From the cell containing the given text, extract its center point as [x, y] coordinate. 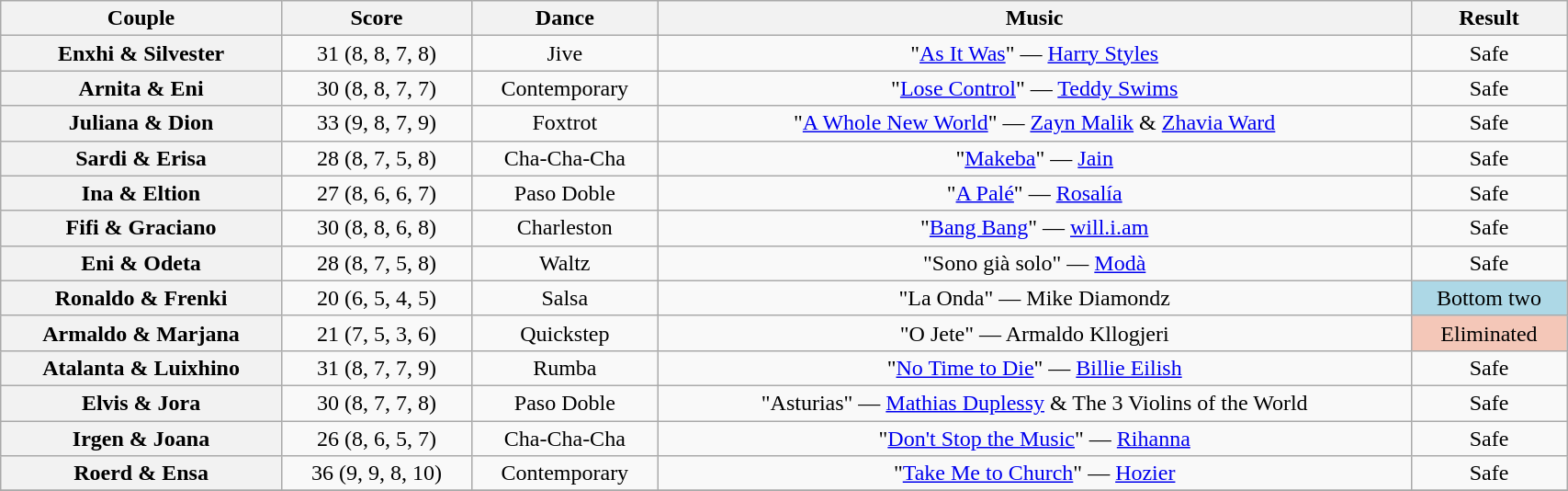
Sardi & Erisa [141, 158]
27 (8, 6, 6, 7) [377, 193]
30 (8, 7, 7, 8) [377, 403]
"No Time to Die" — Billie Eilish [1034, 368]
Arnita & Eni [141, 88]
Fifi & Graciano [141, 228]
"As It Was" — Harry Styles [1034, 53]
Waltz [564, 263]
Salsa [564, 298]
"Makeba" — Jain [1034, 158]
30 (8, 8, 7, 7) [377, 88]
"Asturias" — Mathias Duplessy & The 3 Violins of the World [1034, 403]
Irgen & Joana [141, 439]
Eni & Odeta [141, 263]
Bottom two [1488, 298]
Foxtrot [564, 123]
26 (8, 6, 5, 7) [377, 439]
Enxhi & Silvester [141, 53]
Dance [564, 18]
"Lose Control" — Teddy Swims [1034, 88]
Quickstep [564, 333]
"O Jete" — Armaldo Kllogjeri [1034, 333]
31 (8, 7, 7, 9) [377, 368]
Elvis & Jora [141, 403]
Rumba [564, 368]
"La Onda" — Mike Diamondz [1034, 298]
33 (9, 8, 7, 9) [377, 123]
Armaldo & Marjana [141, 333]
30 (8, 8, 6, 8) [377, 228]
"Sono già solo" — Modà [1034, 263]
20 (6, 5, 4, 5) [377, 298]
Result [1488, 18]
"A Whole New World" — Zayn Malik & Zhavia Ward [1034, 123]
Music [1034, 18]
Charleston [564, 228]
"Take Me to Church" — Hozier [1034, 474]
31 (8, 8, 7, 8) [377, 53]
Juliana & Dion [141, 123]
Ronaldo & Frenki [141, 298]
"Bang Bang" — will.i.am [1034, 228]
Atalanta & Luixhino [141, 368]
Eliminated [1488, 333]
"A Palé" — Rosalía [1034, 193]
Score [377, 18]
Ina & Eltion [141, 193]
"Don't Stop the Music" — Rihanna [1034, 439]
36 (9, 9, 8, 10) [377, 474]
Roerd & Ensa [141, 474]
Couple [141, 18]
Jive [564, 53]
21 (7, 5, 3, 6) [377, 333]
